Determine the [X, Y] coordinate at the center of the cell enclosing the given text.  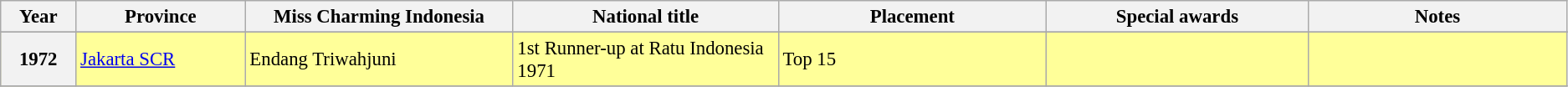
Top 15 [912, 60]
Province [161, 17]
1st Runner-up at Ratu Indonesia 1971 [646, 60]
National title [646, 17]
Year [38, 17]
Jakarta SCR [161, 60]
Miss Charming Indonesia [379, 17]
Special awards [1176, 17]
Notes [1437, 17]
1972 [38, 60]
Endang Triwahjuni [379, 60]
Placement [912, 17]
